Locate the cell with the specified text and output its (x, y) center coordinate. 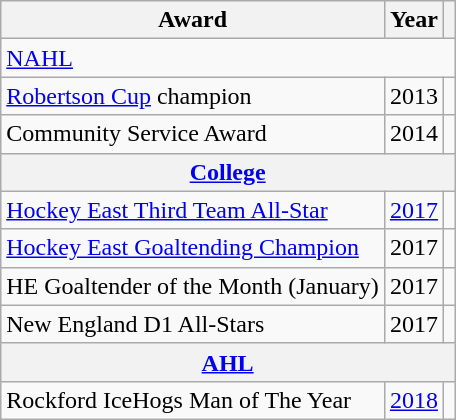
NAHL (228, 58)
New England D1 All-Stars (193, 324)
Hockey East Third Team All-Star (193, 210)
2013 (414, 96)
Robertson Cup champion (193, 96)
College (228, 172)
Year (414, 20)
AHL (228, 362)
Hockey East Goaltending Champion (193, 248)
2014 (414, 134)
Award (193, 20)
Community Service Award (193, 134)
HE Goaltender of the Month (January) (193, 286)
2018 (414, 400)
Rockford IceHogs Man of The Year (193, 400)
